Return (x, y) of the center of cell containing provided text 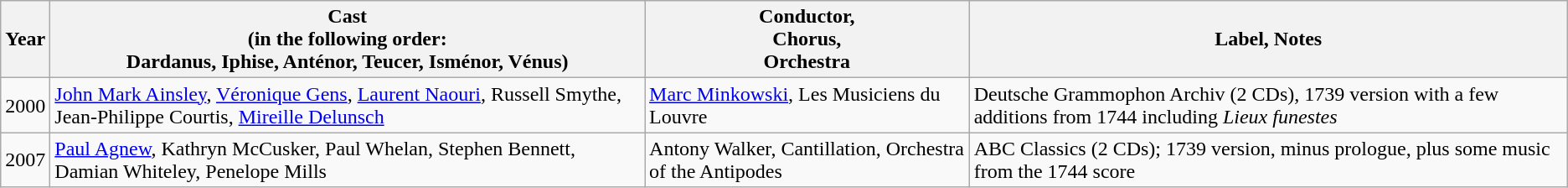
Paul Agnew, Kathryn McCusker, Paul Whelan, Stephen Bennett, Damian Whiteley, Penelope Mills (348, 159)
Deutsche Grammophon Archiv (2 CDs), 1739 version with a few additions from 1744 including Lieux funestes (1268, 106)
Conductor,Chorus, Orchestra (807, 39)
Year (25, 39)
2007 (25, 159)
John Mark Ainsley, Véronique Gens, Laurent Naouri, Russell Smythe, Jean-Philippe Courtis, Mireille Delunsch (348, 106)
Cast(in the following order:Dardanus, Iphise, Anténor, Teucer, Isménor, Vénus) (348, 39)
Label, Notes (1268, 39)
ABC Classics (2 CDs); 1739 version, minus prologue, plus some music from the 1744 score (1268, 159)
2000 (25, 106)
Marc Minkowski, Les Musiciens du Louvre (807, 106)
Antony Walker, Cantillation, Orchestra of the Antipodes (807, 159)
